From the cell containing the given text, extract its center point as [X, Y] coordinate. 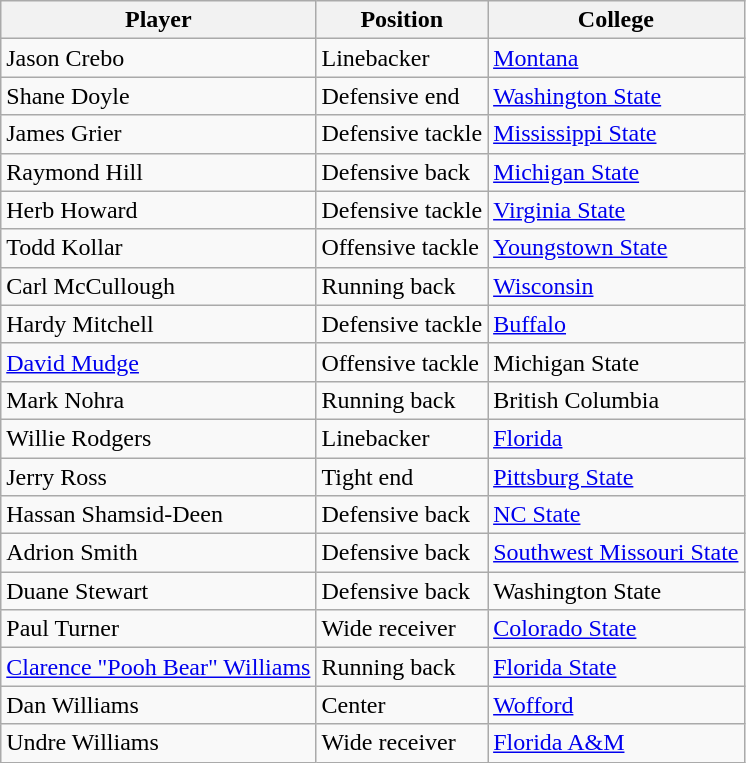
Defensive end [402, 96]
Duane Stewart [158, 591]
James Grier [158, 134]
Colorado State [616, 629]
Florida State [616, 667]
Florida [616, 438]
Montana [616, 58]
Hardy Mitchell [158, 324]
Jerry Ross [158, 477]
Buffalo [616, 324]
Undre Williams [158, 743]
Carl McCullough [158, 286]
Wisconsin [616, 286]
British Columbia [616, 400]
Dan Williams [158, 705]
Tight end [402, 477]
Pittsburg State [616, 477]
Adrion Smith [158, 553]
Virginia State [616, 210]
Shane Doyle [158, 96]
Todd Kollar [158, 248]
Willie Rodgers [158, 438]
Southwest Missouri State [616, 553]
Jason Crebo [158, 58]
Player [158, 20]
Herb Howard [158, 210]
Wofford [616, 705]
Mississippi State [616, 134]
NC State [616, 515]
Florida A&M [616, 743]
Center [402, 705]
Mark Nohra [158, 400]
David Mudge [158, 362]
Hassan Shamsid-Deen [158, 515]
Clarence "Pooh Bear" Williams [158, 667]
Raymond Hill [158, 172]
Youngstown State [616, 248]
Paul Turner [158, 629]
Position [402, 20]
College [616, 20]
